Output the [x, y] coordinate of the center of the cell containing the given text.  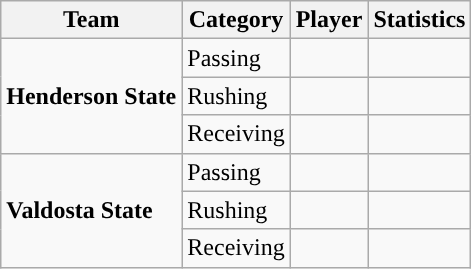
Player [329, 20]
Team [92, 20]
Statistics [420, 20]
Valdosta State [92, 210]
Category [236, 20]
Henderson State [92, 96]
